Identify which cell holds the provided text, then report its [X, Y] central coordinate. 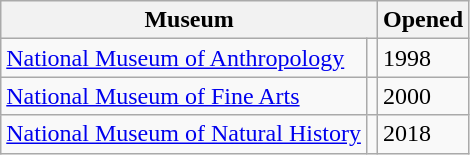
Museum [190, 20]
2018 [422, 134]
Opened [422, 20]
National Museum of Fine Arts [184, 96]
National Museum of Anthropology [184, 58]
National Museum of Natural History [184, 134]
2000 [422, 96]
1998 [422, 58]
